Provide the (X, Y) coordinate of the cell's center where the given text is located.  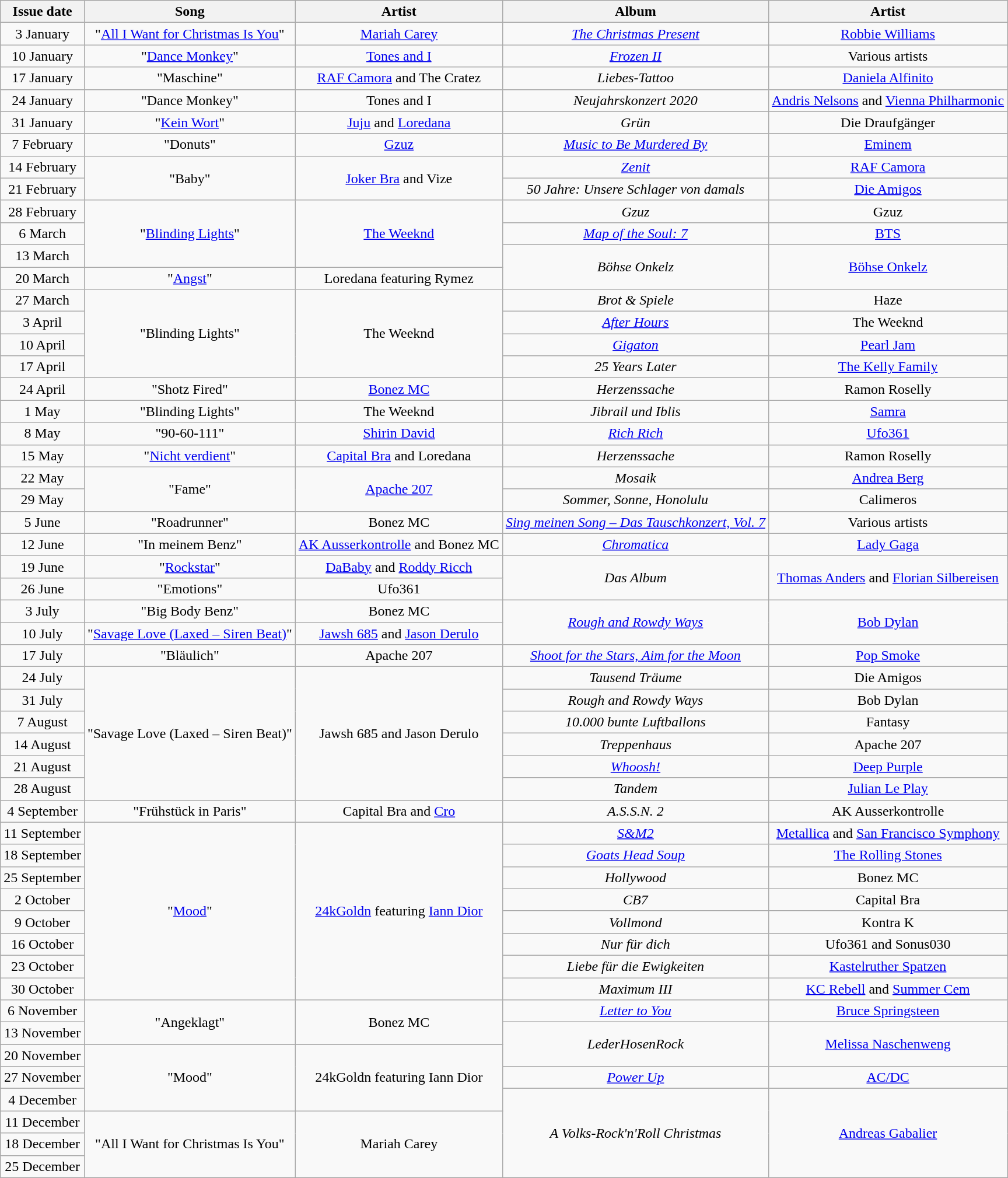
Eminem (888, 145)
Goats Head Soup (635, 855)
Liebe für die Ewigkeiten (635, 966)
Frozen II (635, 56)
50 Jahre: Unsere Schlager von damals (635, 189)
8 May (43, 434)
After Hours (635, 323)
23 October (43, 966)
Pearl Jam (888, 345)
A.S.S.N. 2 (635, 811)
11 December (43, 1122)
17 January (43, 78)
18 September (43, 855)
6 November (43, 1011)
27 March (43, 300)
14 February (43, 167)
Loredana featuring Rymez (399, 278)
"90-60-111" (190, 434)
Liebes-Tattoo (635, 78)
DaBaby and Roddy Ricch (399, 567)
Kontra K (888, 922)
Metallica and San Francisco Symphony (888, 833)
31 January (43, 123)
27 November (43, 1078)
"Angeklagt" (190, 1022)
13 March (43, 256)
Lady Gaga (888, 544)
Deep Purple (888, 767)
Brot & Spiele (635, 300)
3 July (43, 611)
The Kelly Family (888, 367)
14 August (43, 744)
26 June (43, 589)
Album (635, 12)
Shoot for the Stars, Aim for the Moon (635, 656)
"Roadrunner" (190, 522)
Juju and Loredana (399, 123)
"Angst" (190, 278)
Bruce Springsteen (888, 1011)
17 July (43, 656)
5 June (43, 522)
AC/DC (888, 1078)
"Frühstück in Paris" (190, 811)
"Big Body Benz" (190, 611)
17 April (43, 367)
"Shotz Fired" (190, 389)
"In meinem Benz" (190, 544)
9 October (43, 922)
20 March (43, 278)
7 February (43, 145)
24 January (43, 100)
Mosaik (635, 478)
10 July (43, 633)
20 November (43, 1055)
Robbie Williams (888, 34)
Julian Le Play (888, 789)
Neujahrskonzert 2020 (635, 100)
"Emotions" (190, 589)
Sommer, Sonne, Honolulu (635, 500)
Song (190, 12)
28 August (43, 789)
"Nicht verdient" (190, 456)
CB7 (635, 900)
Melissa Naschenweng (888, 1044)
"Donuts" (190, 145)
Thomas Anders and Florian Silbereisen (888, 578)
12 June (43, 544)
Shirin David (399, 434)
28 February (43, 211)
24 July (43, 678)
Capital Bra and Cro (399, 811)
Kastelruther Spatzen (888, 966)
A Volks-Rock'n'Roll Christmas (635, 1133)
13 November (43, 1033)
25 December (43, 1166)
Hollywood (635, 878)
21 August (43, 767)
RAF Camora (888, 167)
Joker Bra and Vize (399, 178)
16 October (43, 944)
LederHosenRock (635, 1044)
21 February (43, 189)
KC Rebell and Summer Cem (888, 989)
4 December (43, 1100)
Maximum III (635, 989)
10.000 bunte Luftballons (635, 722)
"Kein Wort" (190, 123)
Tandem (635, 789)
10 April (43, 345)
Ufo361 and Sonus030 (888, 944)
Tausend Träume (635, 678)
31 July (43, 700)
15 May (43, 456)
Chromatica (635, 544)
Andreas Gabalier (888, 1133)
Gigaton (635, 345)
10 January (43, 56)
25 September (43, 878)
"Rockstar" (190, 567)
"Fame" (190, 489)
Die Draufgänger (888, 123)
Map of the Soul: 7 (635, 233)
The Rolling Stones (888, 855)
Rich Rich (635, 434)
Zenit (635, 167)
Sing meinen Song – Das Tauschkonzert, Vol. 7 (635, 522)
Andris Nelsons and Vienna Philharmonic (888, 100)
S&M2 (635, 833)
11 September (43, 833)
AK Ausserkontrolle (888, 811)
Das Album (635, 578)
RAF Camora and The Cratez (399, 78)
2 October (43, 900)
Samra (888, 411)
Pop Smoke (888, 656)
18 December (43, 1144)
Capital Bra and Loredana (399, 456)
22 May (43, 478)
25 Years Later (635, 367)
Jibrail und Iblis (635, 411)
BTS (888, 233)
Capital Bra (888, 900)
Calimeros (888, 500)
3 January (43, 34)
30 October (43, 989)
Daniela Alfinito (888, 78)
Andrea Berg (888, 478)
1 May (43, 411)
Issue date (43, 12)
The Christmas Present (635, 34)
6 March (43, 233)
Whoosh! (635, 767)
Nur für dich (635, 944)
"Baby" (190, 178)
Treppenhaus (635, 744)
Grün (635, 123)
Haze (888, 300)
24 April (43, 389)
"Maschine" (190, 78)
29 May (43, 500)
Power Up (635, 1078)
3 April (43, 323)
Fantasy (888, 722)
4 September (43, 811)
"Bläulich" (190, 656)
Music to Be Murdered By (635, 145)
AK Ausserkontrolle and Bonez MC (399, 544)
7 August (43, 722)
19 June (43, 567)
Letter to You (635, 1011)
Vollmond (635, 922)
